Provide the [x, y] coordinate of the cell's center where the given text is located.  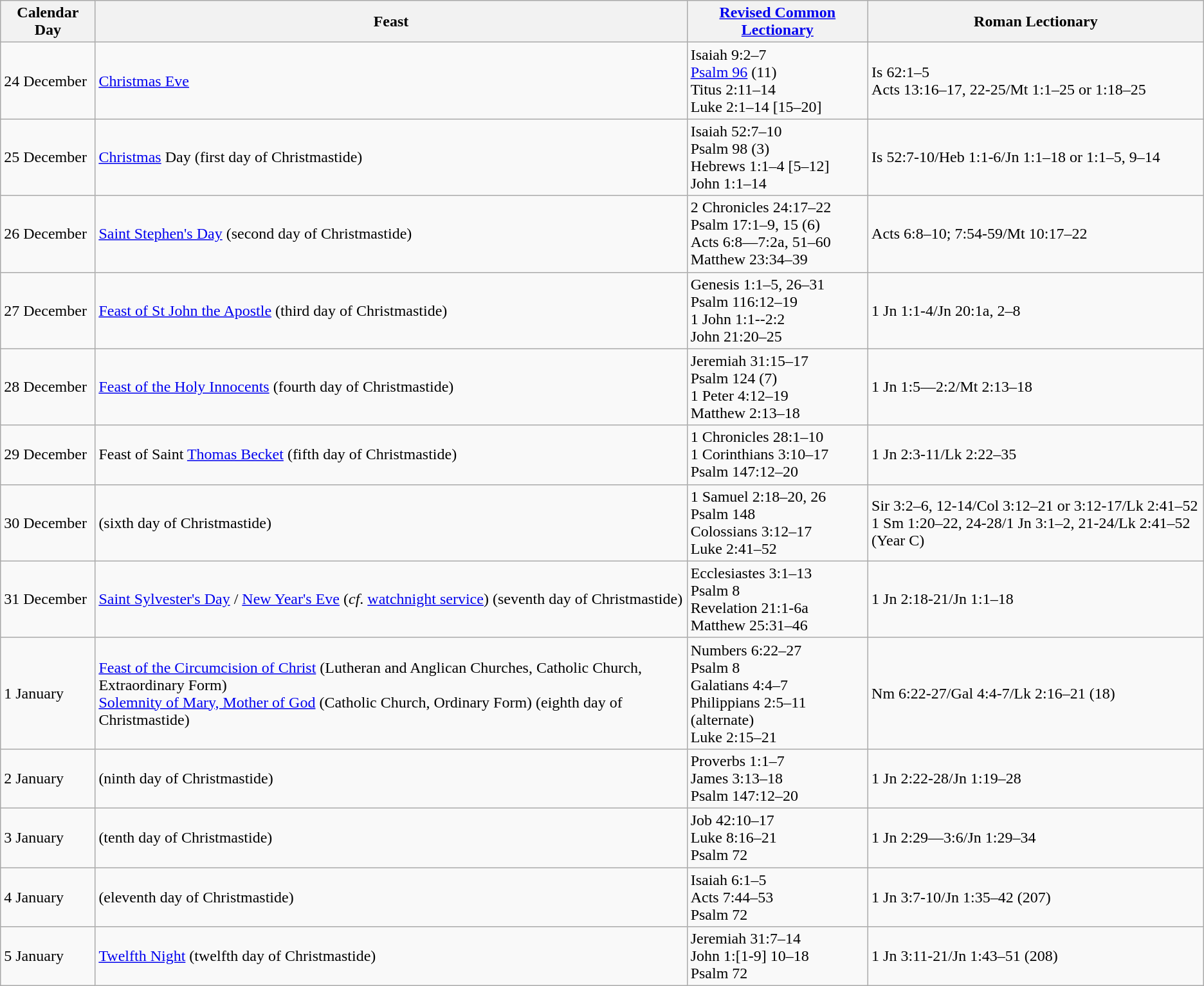
1 Jn 1:1-4/Jn 20:1a, 2–8 [1036, 310]
Numbers 6:22–27Psalm 8Galatians 4:4–7Philippians 2:5–11 (alternate)Luke 2:15–21 [777, 693]
(tenth day of Christmastide) [391, 837]
1 Chronicles 28:1–101 Corinthians 3:10–17Psalm 147:12–20 [777, 455]
Twelfth Night (twelfth day of Christmastide) [391, 956]
1 Jn 2:29—3:6/Jn 1:29–34 [1036, 837]
Ecclesiastes 3:1–13Psalm 8Revelation 21:1-6aMatthew 25:31–46 [777, 599]
Is 62:1–5Acts 13:16–17, 22-25/Mt 1:1–25 or 1:18–25 [1036, 81]
Nm 6:22-27/Gal 4:4-7/Lk 2:16–21 (18) [1036, 693]
Feast [391, 22]
25 December [48, 157]
Jeremiah 31:15–17Psalm 124 (7)1 Peter 4:12–19Matthew 2:13–18 [777, 387]
3 January [48, 837]
27 December [48, 310]
Isaiah 9:2–7Psalm 96 (11)Titus 2:11–14Luke 2:1–14 [15–20] [777, 81]
Saint Stephen's Day (second day of Christmastide) [391, 234]
1 Samuel 2:18–20, 26Psalm 148Colossians 3:12–17Luke 2:41–52 [777, 522]
2 Chronicles 24:17–22Psalm 17:1–9, 15 (6)Acts 6:8—7:2a, 51–60Matthew 23:34–39 [777, 234]
Calendar Day [48, 22]
Isaiah 6:1–5 Acts 7:44–53 Psalm 72 [777, 897]
1 Jn 2:18-21/Jn 1:1–18 [1036, 599]
(eleventh day of Christmastide) [391, 897]
Christmas Day (first day of Christmastide) [391, 157]
4 January [48, 897]
1 January [48, 693]
Saint Sylvester's Day / New Year's Eve (cf. watchnight service) (seventh day of Christmastide) [391, 599]
5 January [48, 956]
1 Jn 2:22-28/Jn 1:19–28 [1036, 778]
Feast of Saint Thomas Becket (fifth day of Christmastide) [391, 455]
26 December [48, 234]
Revised Common Lectionary [777, 22]
28 December [48, 387]
Genesis 1:1–5, 26–31Psalm 116:12–191 John 1:1--2:2John 21:20–25 [777, 310]
Isaiah 52:7–10Psalm 98 (3)Hebrews 1:1–4 [5–12]John 1:1–14 [777, 157]
Sir 3:2–6, 12-14/Col 3:12–21 or 3:12-17/Lk 2:41–521 Sm 1:20–22, 24-28/1 Jn 3:1–2, 21-24/Lk 2:41–52 (Year C) [1036, 522]
1 Jn 3:11-21/Jn 1:43–51 (208) [1036, 956]
Feast of St John the Apostle (third day of Christmastide) [391, 310]
24 December [48, 81]
(ninth day of Christmastide) [391, 778]
30 December [48, 522]
31 December [48, 599]
Jeremiah 31:7–14 John 1:[1-9] 10–18 Psalm 72 [777, 956]
1 Jn 2:3-11/Lk 2:22–35 [1036, 455]
1 Jn 1:5—2:2/Mt 2:13–18 [1036, 387]
Acts 6:8–10; 7:54-59/Mt 10:17–22 [1036, 234]
Christmas Eve [391, 81]
Feast of the Holy Innocents (fourth day of Christmastide) [391, 387]
29 December [48, 455]
2 January [48, 778]
Roman Lectionary [1036, 22]
Proverbs 1:1–7 James 3:13–18 Psalm 147:12–20 [777, 778]
Job 42:10–17 Luke 8:16–21 Psalm 72 [777, 837]
1 Jn 3:7-10/Jn 1:35–42 (207) [1036, 897]
(sixth day of Christmastide) [391, 522]
Is 52:7-10/Heb 1:1-6/Jn 1:1–18 or 1:1–5, 9–14 [1036, 157]
